Find where the given text appears and provide that cell's center as (x, y) coordinate. 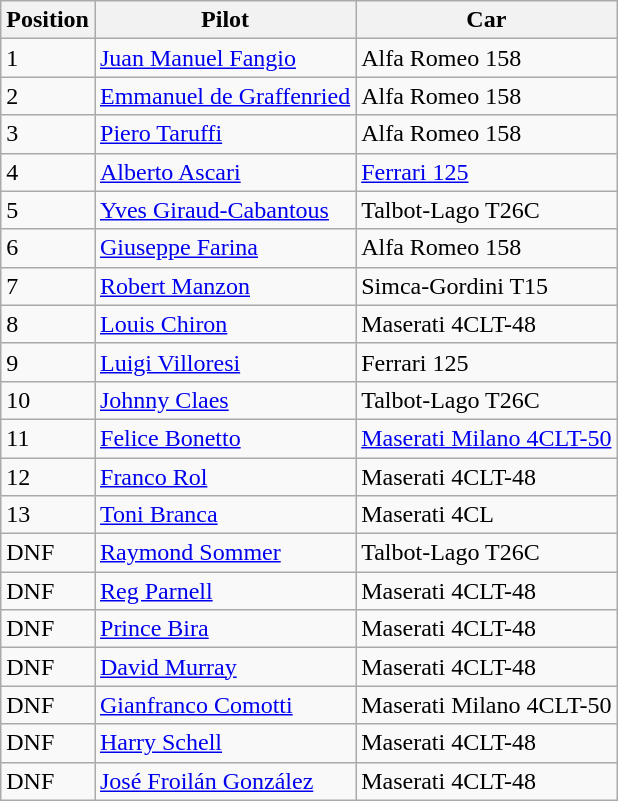
Yves Giraud-Cabantous (224, 210)
9 (48, 362)
12 (48, 477)
David Murray (224, 667)
Alberto Ascari (224, 172)
Juan Manuel Fangio (224, 58)
2 (48, 96)
Luigi Villoresi (224, 362)
4 (48, 172)
Prince Bira (224, 629)
8 (48, 324)
6 (48, 248)
Piero Taruffi (224, 134)
Robert Manzon (224, 286)
11 (48, 438)
Reg Parnell (224, 591)
10 (48, 400)
Johnny Claes (224, 400)
Raymond Sommer (224, 553)
Gianfranco Comotti (224, 705)
13 (48, 515)
3 (48, 134)
7 (48, 286)
Maserati 4CL (486, 515)
Emmanuel de Graffenried (224, 96)
Car (486, 20)
Position (48, 20)
Louis Chiron (224, 324)
Pilot (224, 20)
Giuseppe Farina (224, 248)
Harry Schell (224, 743)
Simca-Gordini T15 (486, 286)
1 (48, 58)
Felice Bonetto (224, 438)
Franco Rol (224, 477)
José Froilán González (224, 781)
5 (48, 210)
Toni Branca (224, 515)
